Pinpoint the cell where the given text exists, returning its [x, y] midpoint coordinate. 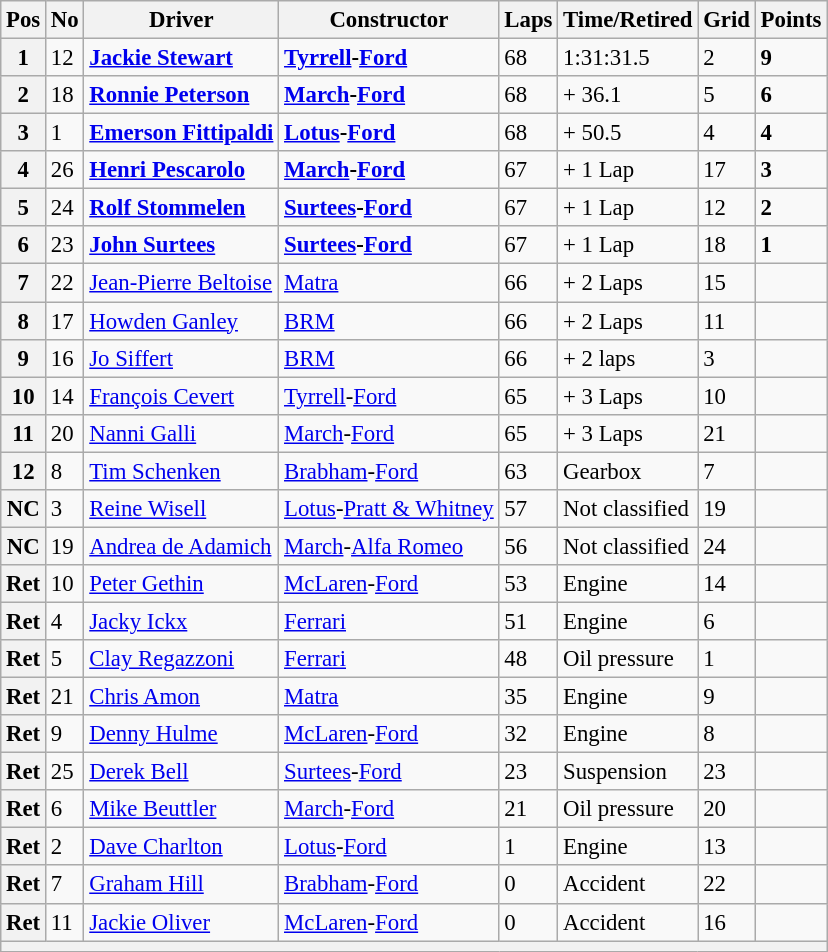
John Surtees [182, 245]
Emerson Fittipaldi [182, 133]
Graham Hill [182, 885]
63 [528, 471]
13 [726, 847]
53 [528, 584]
Driver [182, 20]
Gearbox [628, 471]
March-Alfa Romeo [389, 546]
No [65, 20]
Jean-Pierre Beltoise [182, 283]
Points [790, 20]
32 [528, 734]
Howden Ganley [182, 321]
Jackie Stewart [182, 58]
Tim Schenken [182, 471]
Chris Amon [182, 697]
Laps [528, 20]
Time/Retired [628, 20]
Jo Siffert [182, 358]
Clay Regazzoni [182, 659]
Jacky Ickx [182, 621]
Lotus-Pratt & Whitney [389, 509]
Reine Wisell [182, 509]
48 [528, 659]
Denny Hulme [182, 734]
51 [528, 621]
15 [726, 283]
Dave Charlton [182, 847]
Rolf Stommelen [182, 208]
Nanni Galli [182, 433]
Ronnie Peterson [182, 95]
+ 2 laps [628, 358]
57 [528, 509]
Derek Bell [182, 772]
Peter Gethin [182, 584]
+ 50.5 [628, 133]
1:31:31.5 [628, 58]
Grid [726, 20]
Mike Beuttler [182, 809]
Constructor [389, 20]
Pos [24, 20]
Suspension [628, 772]
+ 36.1 [628, 95]
26 [65, 170]
56 [528, 546]
Jackie Oliver [182, 922]
25 [65, 772]
Henri Pescarolo [182, 170]
35 [528, 697]
Andrea de Adamich [182, 546]
François Cevert [182, 396]
